Search for the cell housing the specified text and yield its [x, y] center coordinate. 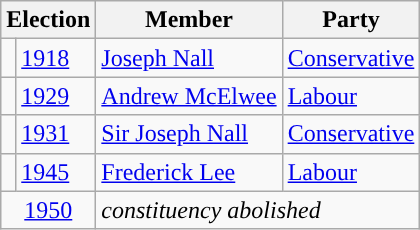
Party [351, 20]
Frederick Lee [189, 172]
1950 [48, 210]
constituency abolished [258, 210]
Sir Joseph Nall [189, 134]
Election [48, 20]
1918 [56, 58]
1929 [56, 96]
1931 [56, 134]
Joseph Nall [189, 58]
Member [189, 20]
Andrew McElwee [189, 96]
1945 [56, 172]
